Identify which cell holds the provided text, then report its (x, y) central coordinate. 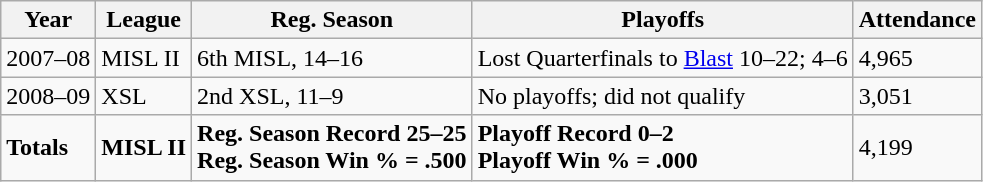
Year (48, 20)
Playoffs (662, 20)
League (144, 20)
No playoffs; did not qualify (662, 96)
3,051 (917, 96)
Reg. Season Record 25–25 Reg. Season Win % = .500 (332, 148)
2008–09 (48, 96)
4,199 (917, 148)
Attendance (917, 20)
Reg. Season (332, 20)
2nd XSL, 11–9 (332, 96)
2007–08 (48, 58)
Playoff Record 0–2 Playoff Win % = .000 (662, 148)
Lost Quarterfinals to Blast 10–22; 4–6 (662, 58)
Totals (48, 148)
6th MISL, 14–16 (332, 58)
XSL (144, 96)
4,965 (917, 58)
